Capture the cell that displays the provided text and extract its (X, Y) central coordinate. 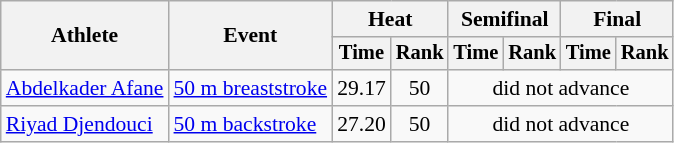
50 m breaststroke (251, 88)
Heat (390, 19)
Riyad Djendouci (85, 124)
29.17 (362, 88)
Semifinal (504, 19)
Event (251, 36)
Abdelkader Afane (85, 88)
Final (617, 19)
27.20 (362, 124)
50 m backstroke (251, 124)
Athlete (85, 36)
